For the text-containing cell, return its midpoint in [X, Y] coordinate format. 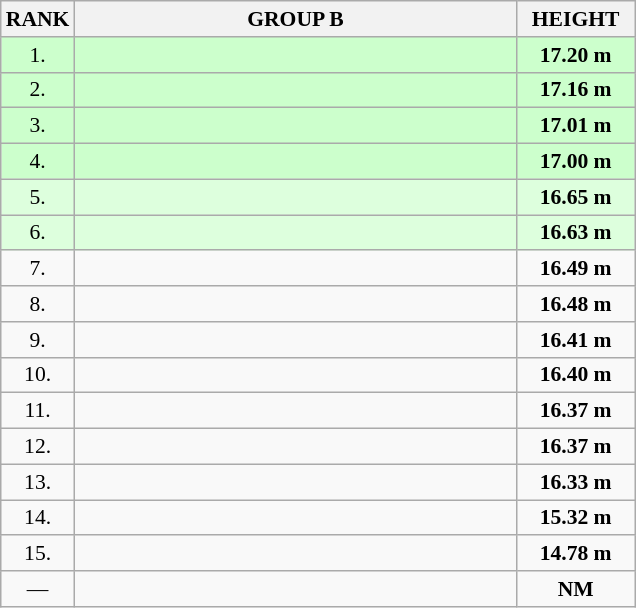
3. [38, 126]
16.49 m [576, 269]
8. [38, 304]
17.16 m [576, 90]
11. [38, 411]
16.48 m [576, 304]
6. [38, 233]
14.78 m [576, 554]
1. [38, 55]
5. [38, 197]
HEIGHT [576, 19]
13. [38, 482]
4. [38, 162]
14. [38, 518]
15.32 m [576, 518]
9. [38, 340]
7. [38, 269]
17.00 m [576, 162]
GROUP B [295, 19]
16.33 m [576, 482]
17.20 m [576, 55]
NM [576, 589]
15. [38, 554]
16.63 m [576, 233]
16.41 m [576, 340]
2. [38, 90]
17.01 m [576, 126]
10. [38, 375]
16.65 m [576, 197]
12. [38, 447]
— [38, 589]
RANK [38, 19]
16.40 m [576, 375]
